Find where the given text appears and provide that cell's center as (X, Y) coordinate. 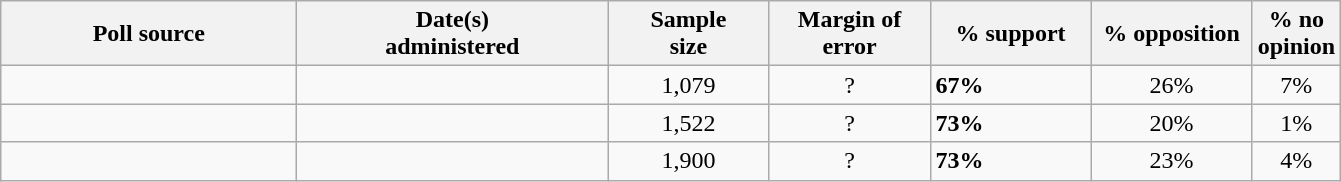
1% (1296, 123)
7% (1296, 85)
26% (1172, 85)
1,079 (688, 85)
23% (1172, 161)
Margin oferror (850, 34)
1,900 (688, 161)
20% (1172, 123)
67% (1010, 85)
% no opinion (1296, 34)
% opposition (1172, 34)
Poll source (149, 34)
Samplesize (688, 34)
% support (1010, 34)
1,522 (688, 123)
Date(s)administered (452, 34)
4% (1296, 161)
